From the cell containing the given text, extract its center point as [x, y] coordinate. 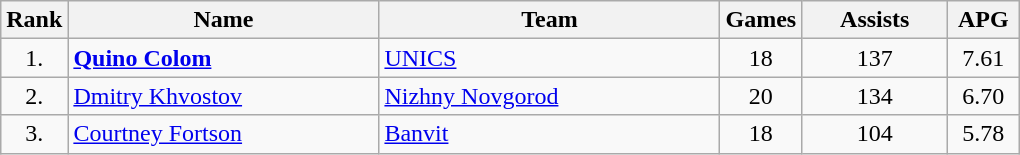
104 [875, 134]
7.61 [984, 58]
APG [984, 20]
Quino Colom [224, 58]
Dmitry Khvostov [224, 96]
Assists [875, 20]
2. [34, 96]
134 [875, 96]
20 [761, 96]
Nizhny Novgorod [550, 96]
5.78 [984, 134]
Rank [34, 20]
Games [761, 20]
137 [875, 58]
Team [550, 20]
3. [34, 134]
Courtney Fortson [224, 134]
1. [34, 58]
UNICS [550, 58]
Banvit [550, 134]
6.70 [984, 96]
Name [224, 20]
